Extract the [x, y] coordinate from the center of the cell holding the provided text.  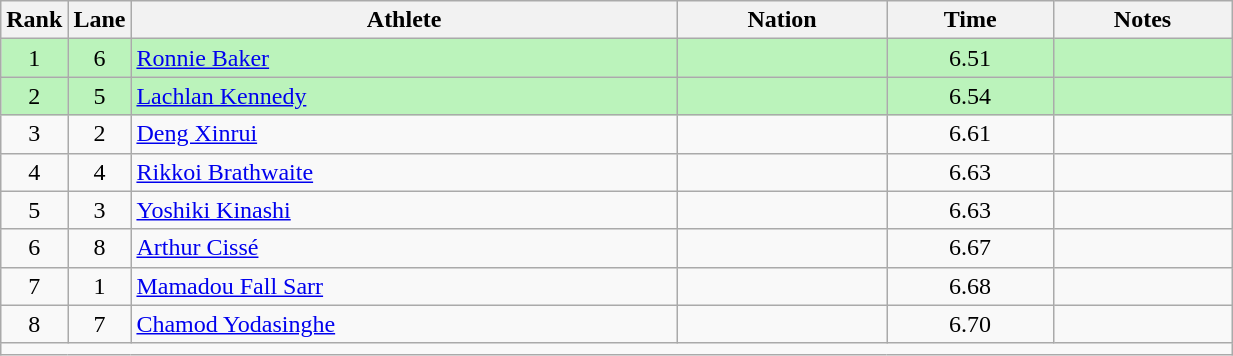
Time [970, 20]
Deng Xinrui [404, 134]
Ronnie Baker [404, 58]
6.51 [970, 58]
Rank [34, 20]
Nation [782, 20]
Chamod Yodasinghe [404, 324]
Lane [100, 20]
Lachlan Kennedy [404, 96]
6.67 [970, 248]
Yoshiki Kinashi [404, 210]
Arthur Cissé [404, 248]
Rikkoi Brathwaite [404, 172]
6.70 [970, 324]
6.61 [970, 134]
Athlete [404, 20]
6.54 [970, 96]
Mamadou Fall Sarr [404, 286]
6.68 [970, 286]
Notes [1142, 20]
